Output the [x, y] coordinate of the center of the cell containing the given text.  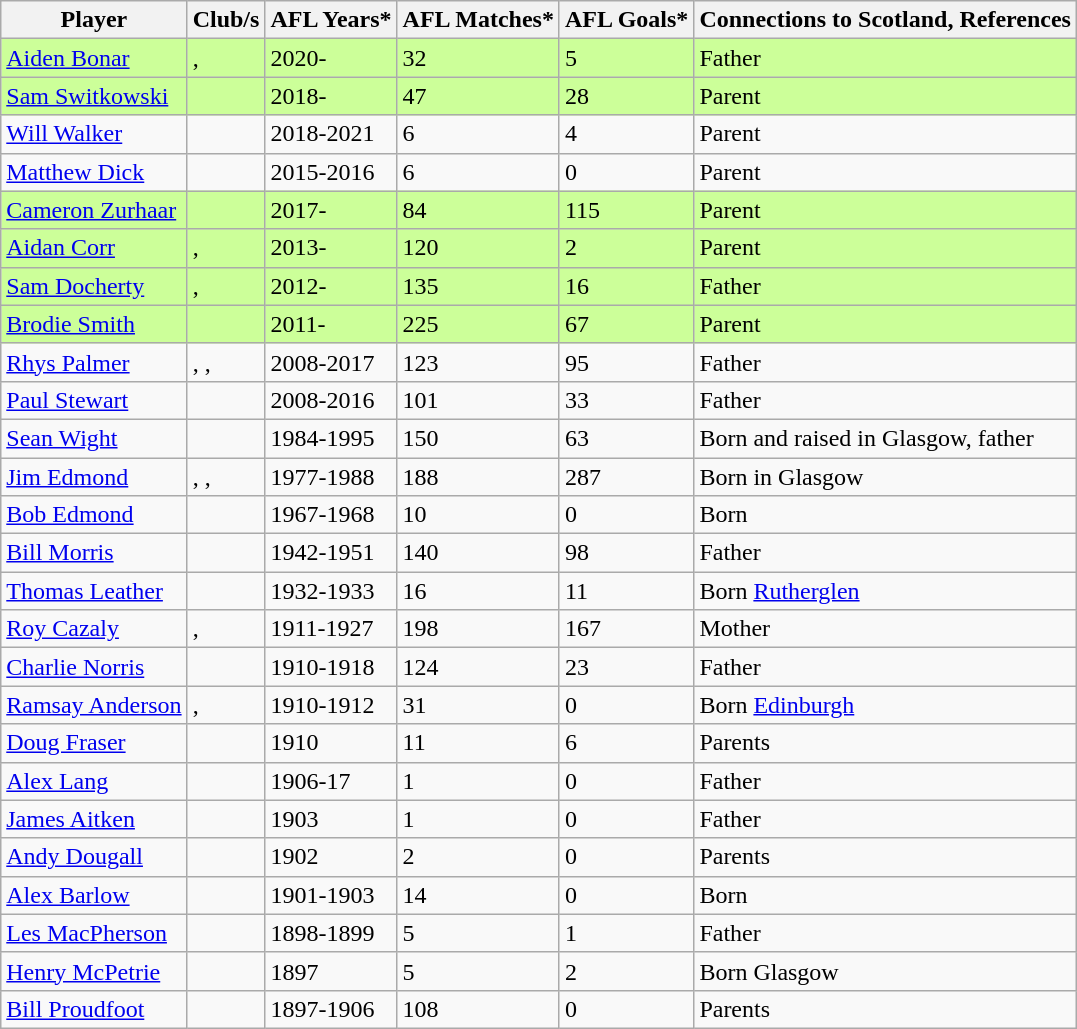
Roy Cazaly [94, 629]
Doug Fraser [94, 743]
Born Rutherglen [886, 591]
Born Glasgow [886, 971]
98 [626, 553]
Aidan Corr [94, 248]
1898-1899 [331, 933]
32 [478, 58]
Born Edinburgh [886, 705]
2018- [331, 96]
1906-17 [331, 781]
124 [478, 667]
108 [478, 1009]
Bill Morris [94, 553]
63 [626, 438]
1910-1912 [331, 705]
2020- [331, 58]
Sean Wight [94, 438]
2015-2016 [331, 172]
Club/s [226, 20]
188 [478, 477]
1901-1903 [331, 895]
Alex Barlow [94, 895]
Rhys Palmer [94, 362]
AFL Years* [331, 20]
2018-2021 [331, 134]
1910 [331, 743]
Cameron Zurhaar [94, 210]
Matthew Dick [94, 172]
1932-1933 [331, 591]
Born and raised in Glasgow, father [886, 438]
Charlie Norris [94, 667]
115 [626, 210]
Les MacPherson [94, 933]
Aiden Bonar [94, 58]
84 [478, 210]
Jim Edmond [94, 477]
Bill Proudfoot [94, 1009]
135 [478, 286]
Sam Switkowski [94, 96]
Brodie Smith [94, 324]
2017- [331, 210]
23 [626, 667]
2011- [331, 324]
167 [626, 629]
198 [478, 629]
123 [478, 362]
150 [478, 438]
225 [478, 324]
Alex Lang [94, 781]
1910-1918 [331, 667]
Ramsay Anderson [94, 705]
67 [626, 324]
AFL Goals* [626, 20]
33 [626, 400]
4 [626, 134]
2008-2017 [331, 362]
2012- [331, 286]
1967-1968 [331, 515]
1897-1906 [331, 1009]
287 [626, 477]
Will Walker [94, 134]
James Aitken [94, 819]
AFL Matches* [478, 20]
1902 [331, 857]
Henry McPetrie [94, 971]
Born in Glasgow [886, 477]
Paul Stewart [94, 400]
Mother [886, 629]
47 [478, 96]
120 [478, 248]
140 [478, 553]
1897 [331, 971]
Andy Dougall [94, 857]
95 [626, 362]
Connections to Scotland, References [886, 20]
101 [478, 400]
2008-2016 [331, 400]
1984-1995 [331, 438]
Player [94, 20]
14 [478, 895]
10 [478, 515]
1942-1951 [331, 553]
Sam Docherty [94, 286]
1977-1988 [331, 477]
28 [626, 96]
31 [478, 705]
1903 [331, 819]
Bob Edmond [94, 515]
2013- [331, 248]
1911-1927 [331, 629]
Thomas Leather [94, 591]
